Return [x, y] of the center of cell containing provided text 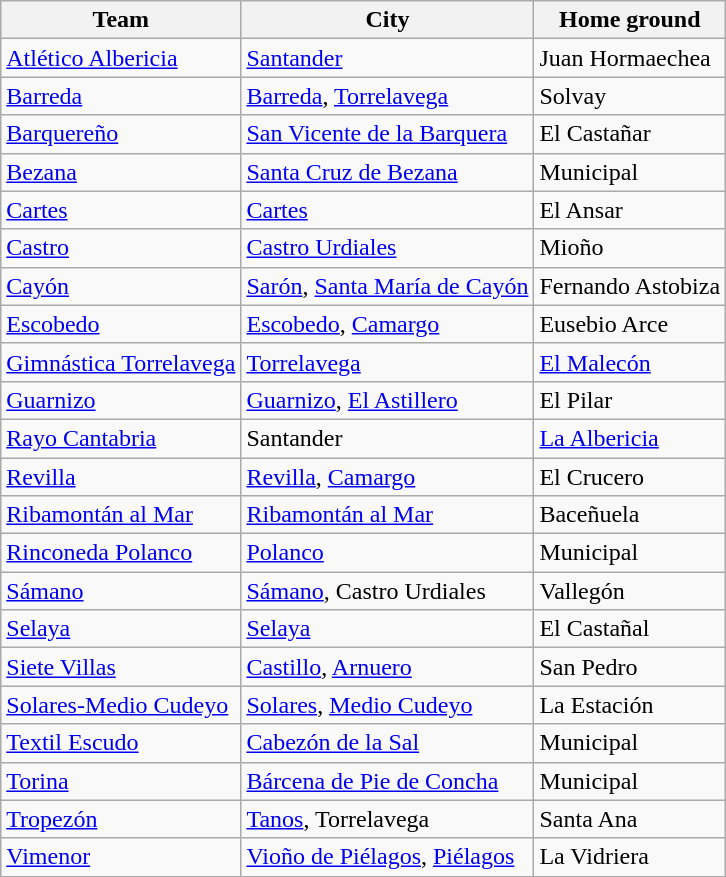
Fernando Astobiza [630, 286]
Bárcena de Pie de Concha [388, 781]
Guarnizo [121, 400]
Cabezón de la Sal [388, 743]
Guarnizo, El Astillero [388, 400]
Sámano, Castro Urdiales [388, 591]
Santa Ana [630, 819]
El Castañar [630, 134]
Cayón [121, 286]
Castro Urdiales [388, 248]
Torrelavega [388, 362]
Barreda [121, 96]
Juan Hormaechea [630, 58]
Sarón, Santa María de Cayón [388, 286]
Home ground [630, 20]
Solares, Medio Cudeyo [388, 705]
Baceñuela [630, 515]
San Pedro [630, 667]
Mioño [630, 248]
La Albericia [630, 438]
Castro [121, 248]
Vioño de Piélagos, Piélagos [388, 857]
Revilla [121, 477]
Vallegón [630, 591]
Gimnástica Torrelavega [121, 362]
La Vidriera [630, 857]
City [388, 20]
Atlético Albericia [121, 58]
Siete Villas [121, 667]
Castillo, Arnuero [388, 667]
Rinconeda Polanco [121, 553]
Barquereño [121, 134]
Sámano [121, 591]
Solares-Medio Cudeyo [121, 705]
El Malecón [630, 362]
La Estación [630, 705]
Escobedo [121, 324]
El Castañal [630, 629]
Bezana [121, 172]
Eusebio Arce [630, 324]
Tropezón [121, 819]
El Ansar [630, 210]
Vimenor [121, 857]
El Pilar [630, 400]
Polanco [388, 553]
Barreda, Torrelavega [388, 96]
Textil Escudo [121, 743]
Torina [121, 781]
San Vicente de la Barquera [388, 134]
Team [121, 20]
Tanos, Torrelavega [388, 819]
El Crucero [630, 477]
Revilla, Camargo [388, 477]
Rayo Cantabria [121, 438]
Santa Cruz de Bezana [388, 172]
Escobedo, Camargo [388, 324]
Solvay [630, 96]
